Return the (x, y) coordinate for the center point of the cell that contains the specified text.  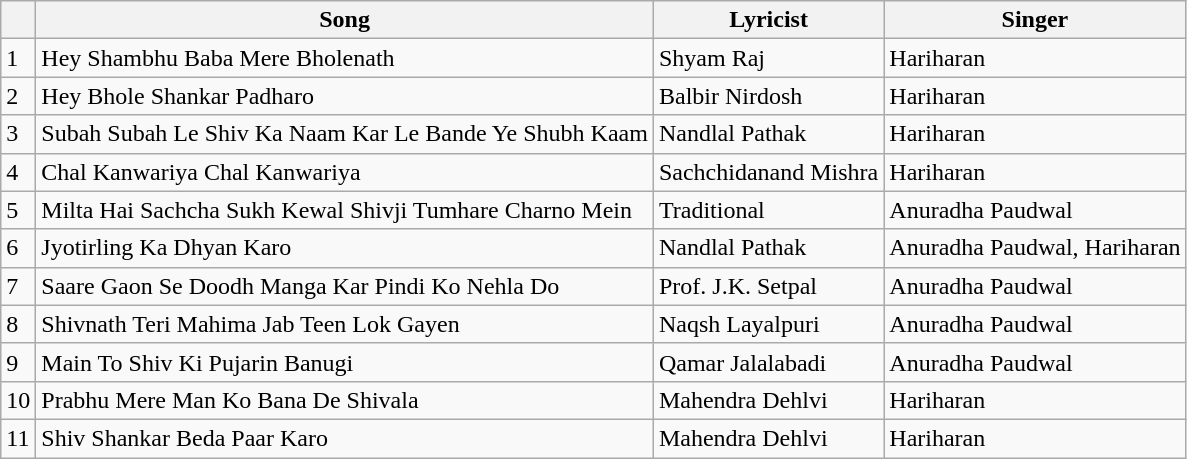
Traditional (768, 210)
Chal Kanwariya Chal Kanwariya (345, 172)
7 (18, 286)
10 (18, 400)
11 (18, 438)
1 (18, 58)
Naqsh Layalpuri (768, 324)
Prof. J.K. Setpal (768, 286)
3 (18, 134)
Sachchidanand Mishra (768, 172)
Anuradha Paudwal, Hariharan (1035, 248)
Prabhu Mere Man Ko Bana De Shivala (345, 400)
2 (18, 96)
9 (18, 362)
Hey Shambhu Baba Mere Bholenath (345, 58)
Lyricist (768, 20)
Shivnath Teri Mahima Jab Teen Lok Gayen (345, 324)
Saare Gaon Se Doodh Manga Kar Pindi Ko Nehla Do (345, 286)
Qamar Jalalabadi (768, 362)
Shyam Raj (768, 58)
Main To Shiv Ki Pujarin Banugi (345, 362)
Hey Bhole Shankar Padharo (345, 96)
Balbir Nirdosh (768, 96)
Singer (1035, 20)
5 (18, 210)
Jyotirling Ka Dhyan Karo (345, 248)
8 (18, 324)
Song (345, 20)
4 (18, 172)
Milta Hai Sachcha Sukh Kewal Shivji Tumhare Charno Mein (345, 210)
Shiv Shankar Beda Paar Karo (345, 438)
Subah Subah Le Shiv Ka Naam Kar Le Bande Ye Shubh Kaam (345, 134)
6 (18, 248)
